Locate the cell with the specified text and output its [X, Y] center coordinate. 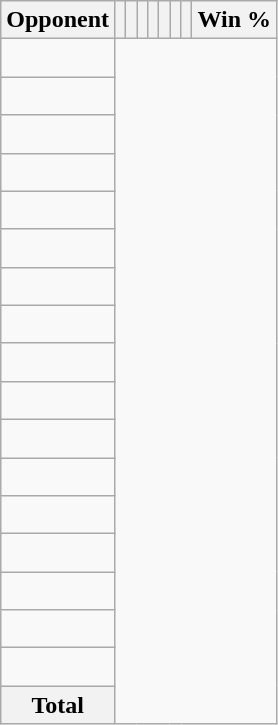
Win % [234, 20]
Opponent [58, 20]
Total [58, 705]
